Scan for the cell matching the given text and deliver its (X, Y) coordinate at center. 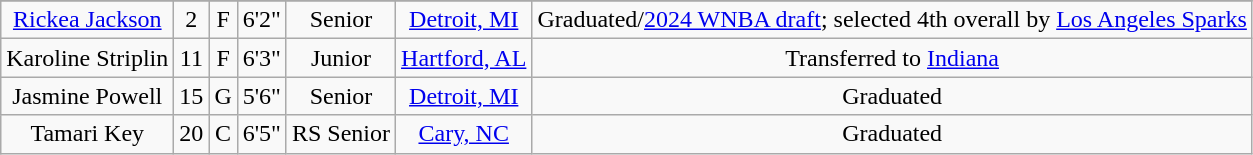
6'5" (262, 134)
Jasmine Powell (88, 96)
11 (192, 58)
Graduated/2024 WNBA draft; selected 4th overall by Los Angeles Sparks (892, 20)
Rickea Jackson (88, 20)
RS Senior (340, 134)
6'3" (262, 58)
Junior (340, 58)
Hartford, AL (464, 58)
6'2" (262, 20)
2 (192, 20)
Transferred to Indiana (892, 58)
15 (192, 96)
Karoline Striplin (88, 58)
G (223, 96)
5'6" (262, 96)
Tamari Key (88, 134)
Cary, NC (464, 134)
20 (192, 134)
C (223, 134)
